Capture the cell that displays the provided text and extract its (x, y) central coordinate. 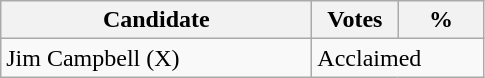
Jim Campbell (X) (156, 58)
Candidate (156, 20)
% (441, 20)
Acclaimed (398, 58)
Votes (355, 20)
